From the cell containing the given text, extract its center point as [X, Y] coordinate. 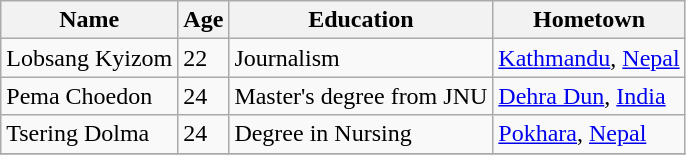
Journalism [361, 58]
Degree in Nursing [361, 134]
Education [361, 20]
22 [204, 58]
Name [90, 20]
Master's degree from JNU [361, 96]
Pema Choedon [90, 96]
Pokhara, Nepal [589, 134]
Kathmandu, Nepal [589, 58]
Dehra Dun, India [589, 96]
Age [204, 20]
Hometown [589, 20]
Lobsang Kyizom [90, 58]
Tsering Dolma [90, 134]
